Provide the (x, y) coordinate of the cell's center where the given text is located.  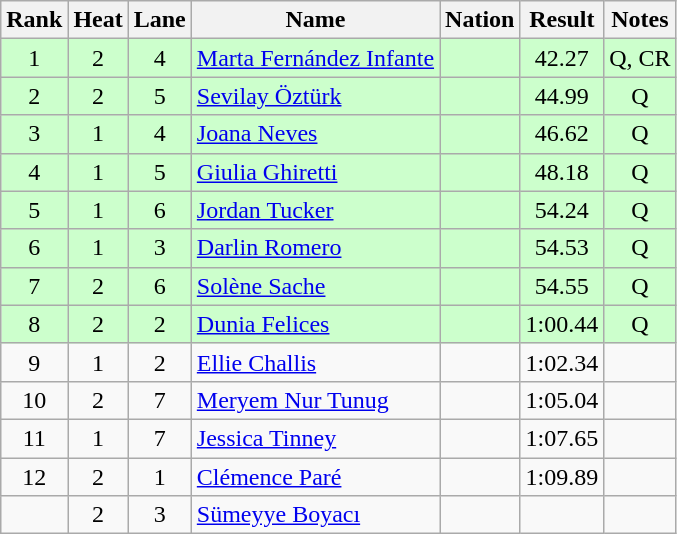
42.27 (562, 58)
1:02.34 (562, 362)
1:05.04 (562, 400)
Sevilay Öztürk (315, 96)
54.55 (562, 286)
Jessica Tinney (315, 438)
Jordan Tucker (315, 210)
1:09.89 (562, 477)
Meryem Nur Tunug (315, 400)
Solène Sache (315, 286)
1:07.65 (562, 438)
46.62 (562, 134)
Clémence Paré (315, 477)
54.24 (562, 210)
9 (34, 362)
11 (34, 438)
Dunia Felices (315, 324)
8 (34, 324)
Sümeyye Boyacı (315, 515)
1:00.44 (562, 324)
48.18 (562, 172)
Rank (34, 20)
Ellie Challis (315, 362)
Nation (480, 20)
Heat (98, 20)
Name (315, 20)
Joana Neves (315, 134)
12 (34, 477)
Darlin Romero (315, 248)
10 (34, 400)
Result (562, 20)
Q, CR (640, 58)
Lane (160, 20)
Marta Fernández Infante (315, 58)
54.53 (562, 248)
44.99 (562, 96)
Notes (640, 20)
Giulia Ghiretti (315, 172)
